Locate the cell with the specified text and output its [X, Y] center coordinate. 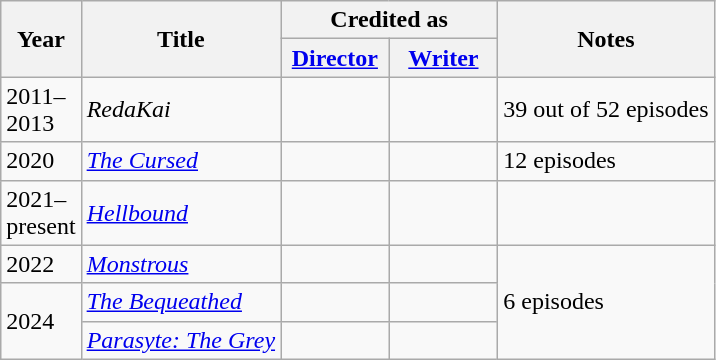
6 episodes [606, 302]
12 episodes [606, 161]
Director [336, 58]
2022 [41, 264]
Writer [444, 58]
Hellbound [180, 212]
Parasyte: The Grey [180, 340]
RedaKai [180, 110]
39 out of 52 episodes [606, 110]
2020 [41, 161]
Notes [606, 39]
The Cursed [180, 161]
Title [180, 39]
Year [41, 39]
Credited as [390, 20]
2021–present [41, 212]
2024 [41, 321]
Monstrous [180, 264]
2011–2013 [41, 110]
The Bequeathed [180, 302]
